Search for the cell housing the specified text and yield its [X, Y] center coordinate. 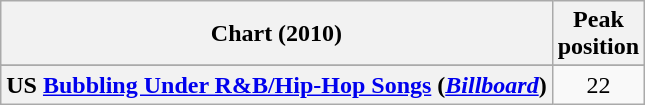
US Bubbling Under R&B/Hip-Hop Songs (Billboard) [276, 85]
22 [598, 85]
Peakposition [598, 34]
Chart (2010) [276, 34]
